Output the [x, y] coordinate of the center of the cell containing the given text.  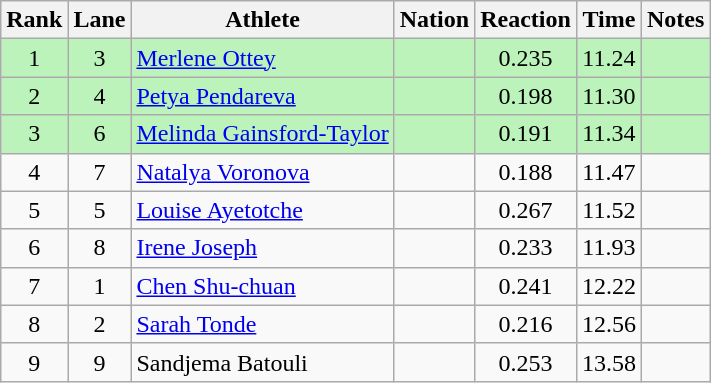
Notes [675, 20]
0.235 [526, 58]
Petya Pendareva [262, 96]
13.58 [608, 362]
0.241 [526, 286]
0.216 [526, 324]
0.253 [526, 362]
Natalya Voronova [262, 172]
11.30 [608, 96]
Lane [100, 20]
Merlene Ottey [262, 58]
0.191 [526, 134]
0.198 [526, 96]
12.56 [608, 324]
0.233 [526, 248]
11.52 [608, 210]
11.47 [608, 172]
Chen Shu-chuan [262, 286]
12.22 [608, 286]
11.34 [608, 134]
Reaction [526, 20]
Sarah Tonde [262, 324]
Irene Joseph [262, 248]
Rank [34, 20]
Louise Ayetotche [262, 210]
Time [608, 20]
0.188 [526, 172]
Nation [434, 20]
11.24 [608, 58]
0.267 [526, 210]
Melinda Gainsford-Taylor [262, 134]
Athlete [262, 20]
Sandjema Batouli [262, 362]
11.93 [608, 248]
